Return the [x, y] coordinate for the center point of the cell that contains the specified text.  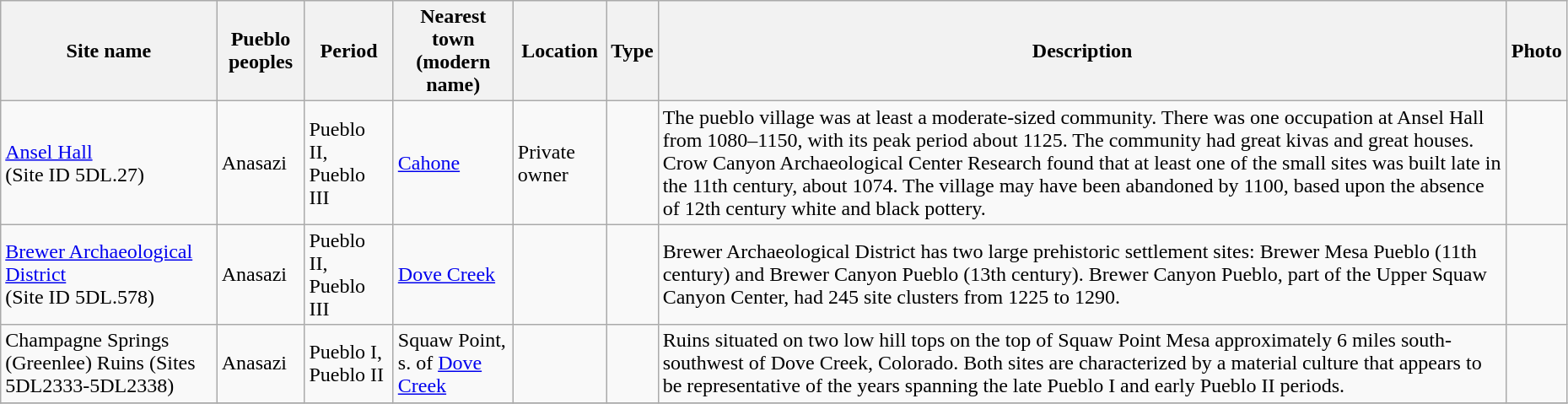
Brewer Archaeological District(Site ID 5DL.578) [109, 275]
Site name [109, 51]
Type [633, 51]
Cahone [453, 163]
Ansel Hall(Site ID 5DL.27) [109, 163]
Location [560, 51]
Nearest town (modern name) [453, 51]
Private owner [560, 163]
Photo [1537, 51]
Dove Creek [453, 275]
Pueblo I, Pueblo II [349, 364]
Period [349, 51]
Champagne Springs (Greenlee) Ruins (Sites 5DL2333-5DL2338) [109, 364]
Pueblo peoples [261, 51]
Squaw Point, s. of Dove Creek [453, 364]
Description [1082, 51]
